Provide the [X, Y] coordinate of the cell's center where the given text is located.  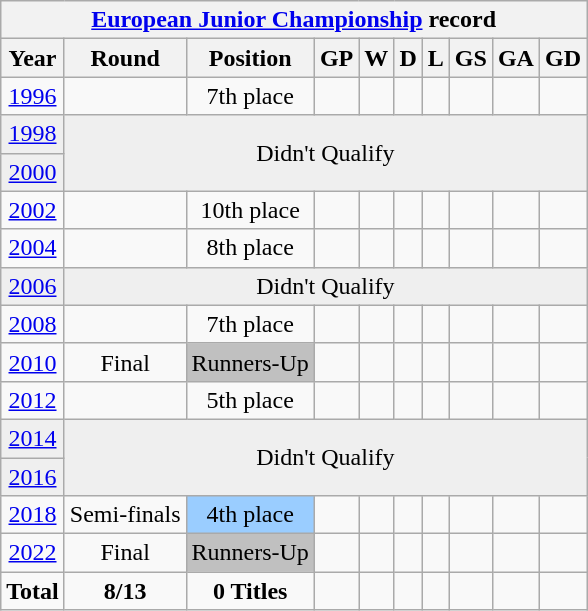
W [376, 58]
2014 [33, 438]
2016 [33, 477]
2002 [33, 210]
5th place [250, 400]
2008 [33, 324]
1996 [33, 96]
Round [125, 58]
GA [516, 58]
4th place [250, 515]
GS [470, 58]
D [408, 58]
8/13 [125, 591]
2006 [33, 286]
Year [33, 58]
Position [250, 58]
GD [562, 58]
GP [336, 58]
2018 [33, 515]
2012 [33, 400]
0 Titles [250, 591]
1998 [33, 134]
L [436, 58]
8th place [250, 248]
2010 [33, 362]
European Junior Championship record [294, 20]
2004 [33, 248]
10th place [250, 210]
2022 [33, 553]
Semi-finals [125, 515]
Total [33, 591]
2000 [33, 172]
